Pinpoint the cell where the given text exists, returning its [x, y] midpoint coordinate. 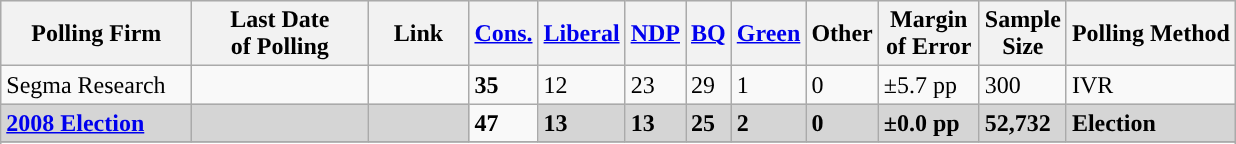
12 [582, 85]
23 [655, 85]
Segma Research [96, 85]
52,732 [1022, 123]
35 [504, 85]
2 [768, 123]
NDP [655, 34]
BQ [709, 34]
Other [842, 34]
±5.7 pp [928, 85]
Link [418, 34]
Cons. [504, 34]
Last Dateof Polling [280, 34]
IVR [1150, 85]
25 [709, 123]
47 [504, 123]
±0.0 pp [928, 123]
Election [1150, 123]
2008 Election [96, 123]
SampleSize [1022, 34]
Polling Method [1150, 34]
Polling Firm [96, 34]
300 [1022, 85]
1 [768, 85]
Liberal [582, 34]
Green [768, 34]
29 [709, 85]
Marginof Error [928, 34]
